Detect which cell encompasses the target text, then output its [x, y] center coordinate. 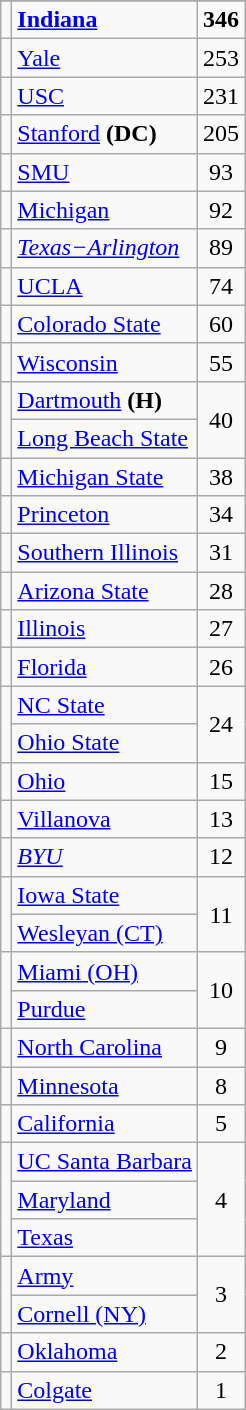
Oklahoma [105, 1352]
9 [220, 1047]
Wisconsin [105, 362]
205 [220, 134]
UCLA [105, 286]
Southern Illinois [105, 553]
Michigan State [105, 477]
Ohio State [105, 743]
60 [220, 324]
Army [105, 1276]
40 [220, 419]
13 [220, 819]
California [105, 1124]
89 [220, 248]
346 [220, 20]
Minnesota [105, 1085]
74 [220, 286]
3 [220, 1295]
Long Beach State [105, 438]
Miami (OH) [105, 971]
Iowa State [105, 895]
Wesleyan (CT) [105, 933]
BYU [105, 857]
Texas [105, 1238]
55 [220, 362]
North Carolina [105, 1047]
92 [220, 210]
2 [220, 1352]
24 [220, 724]
Stanford (DC) [105, 134]
USC [105, 96]
Texas−Arlington [105, 248]
26 [220, 667]
SMU [105, 172]
93 [220, 172]
UC Santa Barbara [105, 1162]
27 [220, 629]
11 [220, 914]
Purdue [105, 1009]
1 [220, 1390]
10 [220, 990]
Colorado State [105, 324]
Dartmouth (H) [105, 400]
231 [220, 96]
Indiana [105, 20]
Illinois [105, 629]
4 [220, 1200]
8 [220, 1085]
15 [220, 781]
Yale [105, 58]
Villanova [105, 819]
Princeton [105, 515]
Ohio [105, 781]
12 [220, 857]
Cornell (NY) [105, 1314]
Florida [105, 667]
Maryland [105, 1200]
31 [220, 553]
5 [220, 1124]
Michigan [105, 210]
NC State [105, 705]
253 [220, 58]
28 [220, 591]
Colgate [105, 1390]
38 [220, 477]
34 [220, 515]
Arizona State [105, 591]
